Search for the cell housing the specified text and yield its [X, Y] center coordinate. 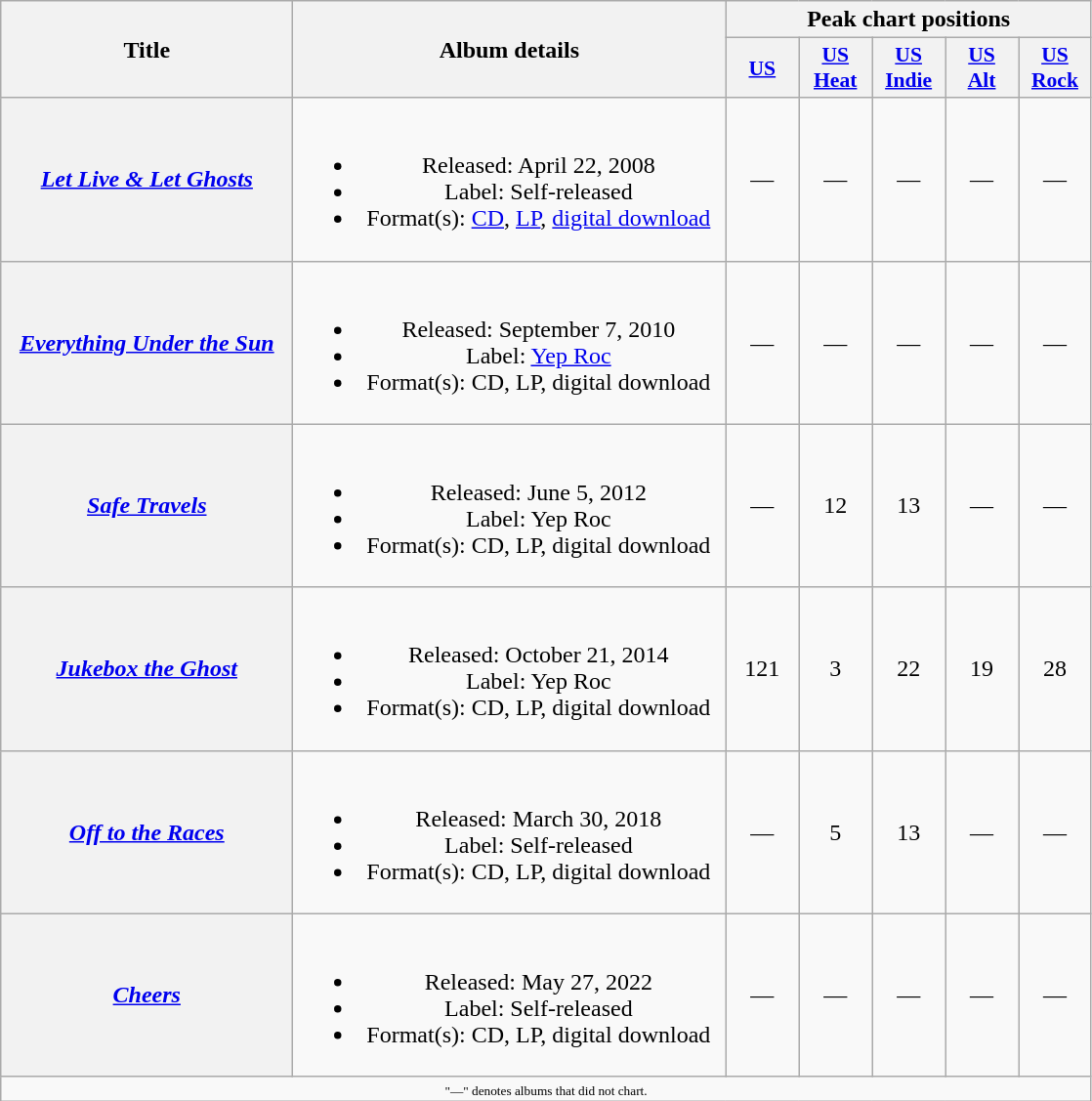
Released: April 22, 2008Label: Self-releasedFormat(s): CD, LP, digital download [510, 180]
USHeat [836, 68]
Released: May 27, 2022Label: Self-releasedFormat(s): CD, LP, digital download [510, 995]
USIndie [908, 68]
Released: October 21, 2014Label: Yep RocFormat(s): CD, LP, digital download [510, 668]
12 [836, 506]
Cheers [147, 995]
Off to the Races [147, 832]
Title [147, 49]
US [762, 68]
"—" denotes albums that did not chart. [547, 1088]
3 [836, 668]
5 [836, 832]
121 [762, 668]
Released: September 7, 2010Label: Yep RocFormat(s): CD, LP, digital download [510, 342]
22 [908, 668]
Peak chart positions [908, 20]
Everything Under the Sun [147, 342]
USAlt [983, 68]
Released: June 5, 2012Label: Yep RocFormat(s): CD, LP, digital download [510, 506]
19 [983, 668]
Released: March 30, 2018Label: Self-releasedFormat(s): CD, LP, digital download [510, 832]
28 [1055, 668]
Jukebox the Ghost [147, 668]
Album details [510, 49]
Safe Travels [147, 506]
USRock [1055, 68]
Let Live & Let Ghosts [147, 180]
